Find where the given text appears and provide that cell's center as (x, y) coordinate. 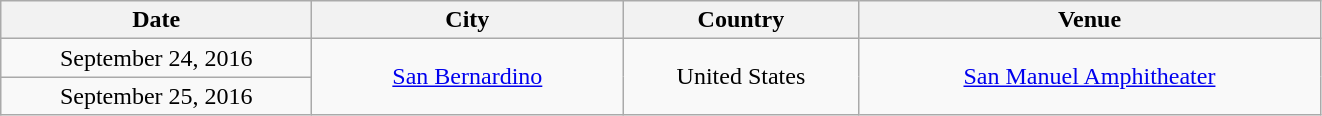
United States (741, 77)
City (468, 20)
September 25, 2016 (156, 96)
San Bernardino (468, 77)
San Manuel Amphitheater (1090, 77)
Venue (1090, 20)
Date (156, 20)
September 24, 2016 (156, 58)
Country (741, 20)
